Determine the (x, y) coordinate at the center of the cell enclosing the given text.  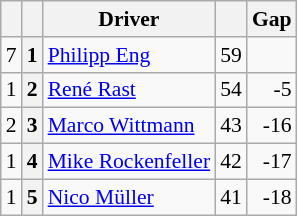
4 (32, 162)
-5 (272, 90)
7 (12, 55)
-17 (272, 162)
5 (32, 197)
Marco Wittmann (130, 126)
3 (32, 126)
42 (231, 162)
Driver (130, 19)
54 (231, 90)
Philipp Eng (130, 55)
Nico Müller (130, 197)
41 (231, 197)
-18 (272, 197)
René Rast (130, 90)
43 (231, 126)
59 (231, 55)
-16 (272, 126)
Mike Rockenfeller (130, 162)
Gap (272, 19)
